Return the (X, Y) coordinate for the center point of the cell that contains the specified text.  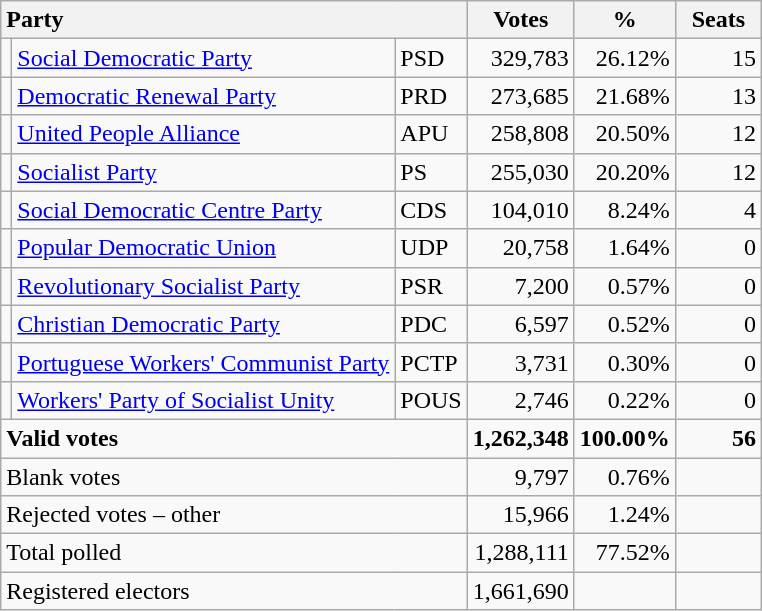
13 (718, 96)
% (624, 20)
56 (718, 438)
PCTP (431, 362)
Socialist Party (204, 172)
20.20% (624, 172)
258,808 (520, 134)
PRD (431, 96)
1,288,111 (520, 553)
Popular Democratic Union (204, 248)
United People Alliance (204, 134)
0.52% (624, 324)
1,661,690 (520, 591)
Seats (718, 20)
Party (234, 20)
4 (718, 210)
Democratic Renewal Party (204, 96)
3,731 (520, 362)
273,685 (520, 96)
7,200 (520, 286)
Valid votes (234, 438)
Social Democratic Party (204, 58)
Votes (520, 20)
PS (431, 172)
Registered electors (234, 591)
15 (718, 58)
Workers' Party of Socialist Unity (204, 400)
UDP (431, 248)
Blank votes (234, 477)
0.30% (624, 362)
Total polled (234, 553)
0.57% (624, 286)
POUS (431, 400)
6,597 (520, 324)
20.50% (624, 134)
77.52% (624, 553)
26.12% (624, 58)
0.22% (624, 400)
255,030 (520, 172)
1.24% (624, 515)
APU (431, 134)
Christian Democratic Party (204, 324)
PSD (431, 58)
15,966 (520, 515)
20,758 (520, 248)
9,797 (520, 477)
CDS (431, 210)
104,010 (520, 210)
8.24% (624, 210)
Portuguese Workers' Communist Party (204, 362)
PDC (431, 324)
Revolutionary Socialist Party (204, 286)
Rejected votes – other (234, 515)
2,746 (520, 400)
21.68% (624, 96)
329,783 (520, 58)
PSR (431, 286)
1,262,348 (520, 438)
Social Democratic Centre Party (204, 210)
1.64% (624, 248)
100.00% (624, 438)
0.76% (624, 477)
